Identify which cell holds the provided text, then report its (x, y) central coordinate. 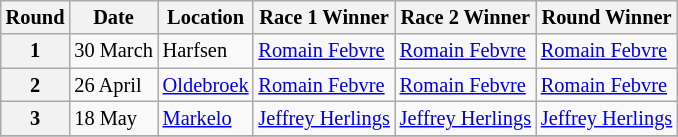
Harfsen (206, 51)
26 April (113, 85)
18 May (113, 118)
1 (36, 51)
30 March (113, 51)
Oldebroek (206, 85)
3 (36, 118)
2 (36, 85)
Round Winner (606, 17)
Markelo (206, 118)
Race 2 Winner (466, 17)
Date (113, 17)
Round (36, 17)
Race 1 Winner (324, 17)
Location (206, 17)
